Extract the (X, Y) coordinate from the center of the cell holding the provided text.  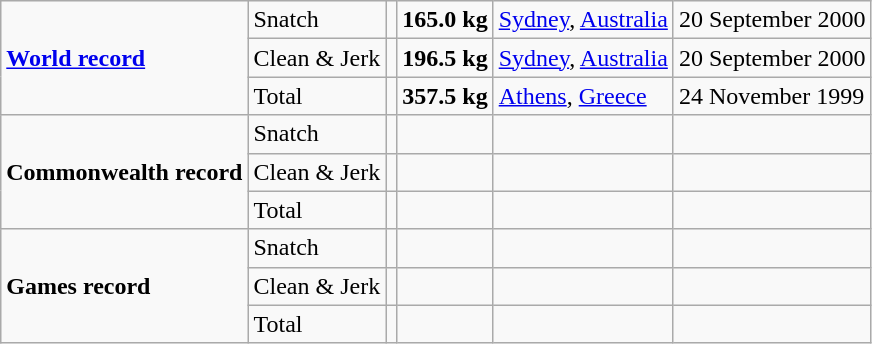
Commonwealth record (124, 172)
357.5 kg (445, 96)
World record (124, 58)
196.5 kg (445, 58)
Athens, Greece (583, 96)
Games record (124, 286)
165.0 kg (445, 20)
24 November 1999 (772, 96)
